Return (X, Y) of the center of cell containing provided text 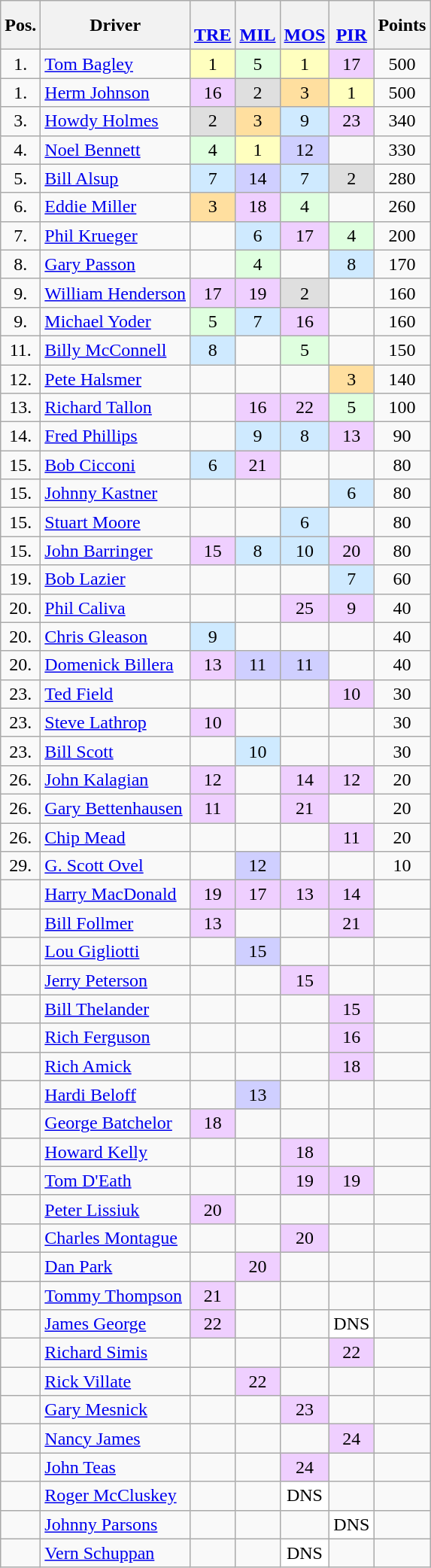
340 (402, 121)
Pos. (21, 26)
Chip Mead (116, 837)
Tommy Thompson (116, 1295)
Dan Park (116, 1266)
280 (402, 178)
14. (21, 436)
Herm Johnson (116, 93)
Phil Caliva (116, 608)
Richard Simis (116, 1353)
150 (402, 350)
4. (21, 150)
260 (402, 207)
Chris Gleason (116, 637)
Howard Kelly (116, 1152)
6. (21, 207)
Vern Schuppan (116, 1553)
13. (21, 408)
170 (402, 264)
James George (116, 1324)
Driver (116, 26)
Bill Scott (116, 751)
Billy McConnell (116, 350)
Bill Alsup (116, 178)
140 (402, 378)
John Barringer (116, 551)
Noel Bennett (116, 150)
8. (21, 264)
Gary Mesnick (116, 1410)
Bill Follmer (116, 923)
George Batchelor (116, 1123)
Tom D'Eath (116, 1181)
5. (21, 178)
Rick Villate (116, 1381)
John Kalagian (116, 779)
11. (21, 350)
Howdy Holmes (116, 121)
Richard Tallon (116, 408)
TRE (213, 26)
Bill Thelander (116, 1009)
Points (402, 26)
Jerry Peterson (116, 980)
100 (402, 408)
Domenick Billera (116, 665)
Tom Bagley (116, 64)
330 (402, 150)
25 (305, 608)
Peter Lissiuk (116, 1209)
90 (402, 436)
60 (402, 579)
Roger McCluskey (116, 1496)
200 (402, 236)
12. (21, 378)
Hardi Beloff (116, 1095)
Nancy James (116, 1439)
Charles Montague (116, 1238)
G. Scott Ovel (116, 866)
Rich Ferguson (116, 1038)
Gary Passon (116, 264)
7. (21, 236)
Bob Cicconi (116, 465)
Harry MacDonald (116, 895)
Michael Yoder (116, 321)
29. (21, 866)
Pete Halsmer (116, 378)
MOS (305, 26)
Rich Amick (116, 1066)
William Henderson (116, 293)
Fred Phillips (116, 436)
Johnny Kastner (116, 494)
Gary Bettenhausen (116, 808)
MIL (257, 26)
Bob Lazier (116, 579)
Eddie Miller (116, 207)
Ted Field (116, 694)
Stuart Moore (116, 522)
3. (21, 121)
Phil Krueger (116, 236)
Lou Gigliotti (116, 952)
Steve Lathrop (116, 722)
PIR (352, 26)
John Teas (116, 1467)
Johnny Parsons (116, 1524)
19. (21, 579)
